Identify which cell holds the provided text, then report its [x, y] central coordinate. 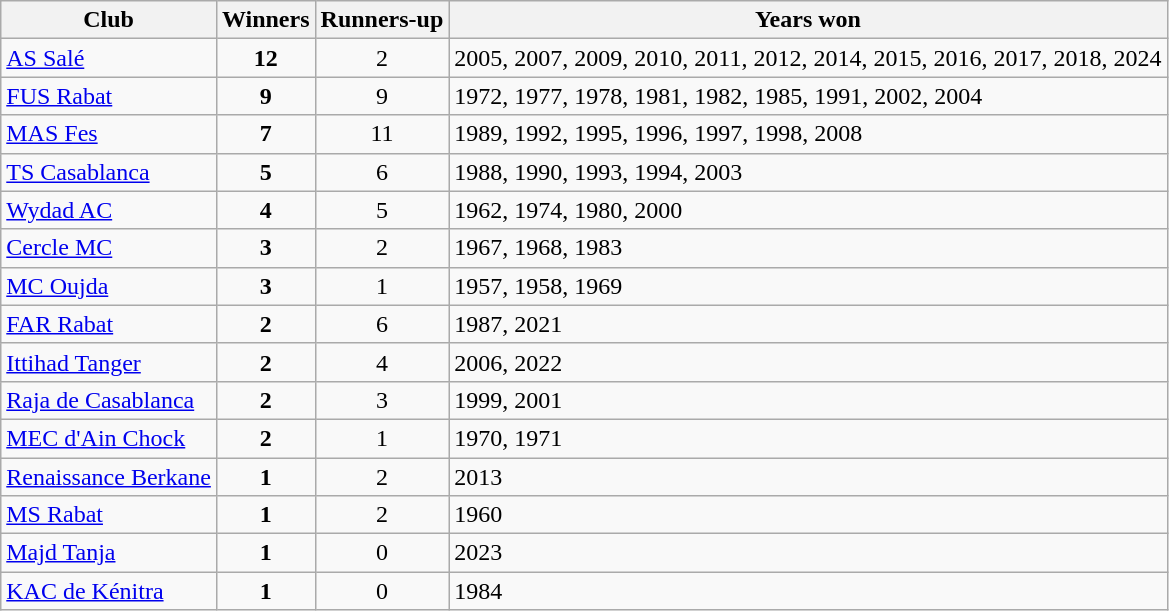
MEC d'Ain Chock [109, 438]
1960 [808, 515]
AS Salé [109, 58]
1987, 2021 [808, 324]
Ittihad Tanger [109, 362]
12 [266, 58]
1972, 1977, 1978, 1981, 1982, 1985, 1991, 2002, 2004 [808, 96]
1984 [808, 591]
MC Oujda [109, 286]
2006, 2022 [808, 362]
Club [109, 20]
MS Rabat [109, 515]
Years won [808, 20]
Wydad AC [109, 210]
7 [266, 134]
Cercle MC [109, 248]
2013 [808, 477]
KAC de Kénitra [109, 591]
MAS Fes [109, 134]
2005, 2007, 2009, 2010, 2011, 2012, 2014, 2015, 2016, 2017, 2018, 2024 [808, 58]
FAR Rabat [109, 324]
1999, 2001 [808, 400]
FUS Rabat [109, 96]
TS Casablanca [109, 172]
2023 [808, 553]
Winners [266, 20]
1957, 1958, 1969 [808, 286]
Runners-up [382, 20]
11 [382, 134]
Renaissance Berkane [109, 477]
1989, 1992, 1995, 1996, 1997, 1998, 2008 [808, 134]
Raja de Casablanca [109, 400]
1970, 1971 [808, 438]
1967, 1968, 1983 [808, 248]
1988, 1990, 1993, 1994, 2003 [808, 172]
1962, 1974, 1980, 2000 [808, 210]
Majd Tanja [109, 553]
